For the text-containing cell, return its midpoint in [x, y] coordinate format. 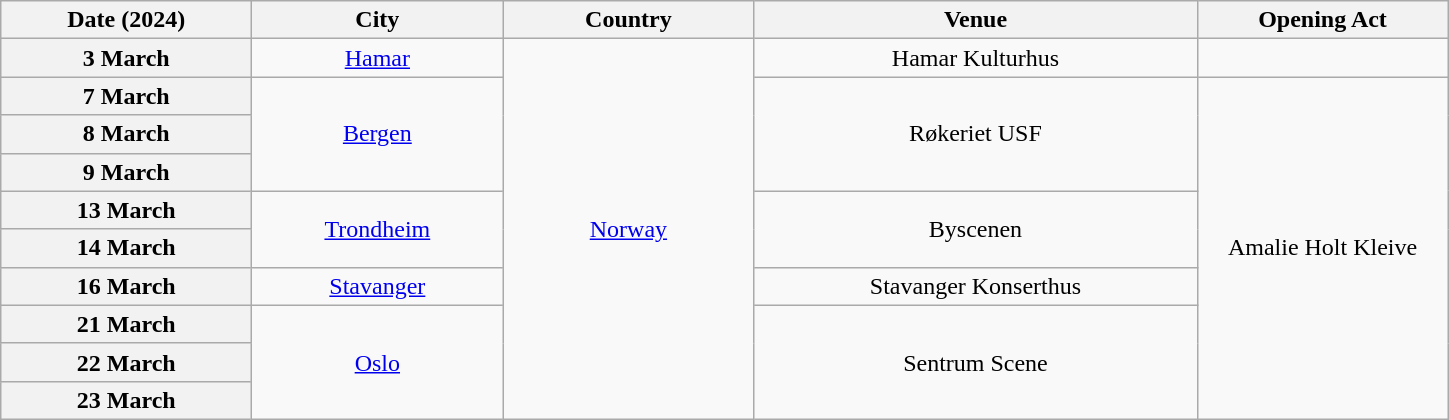
Hamar Kulturhus [976, 58]
Trondheim [378, 229]
8 March [126, 134]
Stavanger [378, 286]
Røkeriet USF [976, 134]
9 March [126, 172]
22 March [126, 362]
Stavanger Konserthus [976, 286]
Country [628, 20]
City [378, 20]
Venue [976, 20]
14 March [126, 248]
3 March [126, 58]
13 March [126, 210]
Sentrum Scene [976, 362]
16 March [126, 286]
Date (2024) [126, 20]
Hamar [378, 58]
Oslo [378, 362]
23 March [126, 400]
Bergen [378, 134]
Amalie Holt Kleive [1322, 248]
7 March [126, 96]
Norway [628, 230]
Opening Act [1322, 20]
Byscenen [976, 229]
21 March [126, 324]
